Return the [X, Y] coordinate for the center point of the cell that contains the specified text.  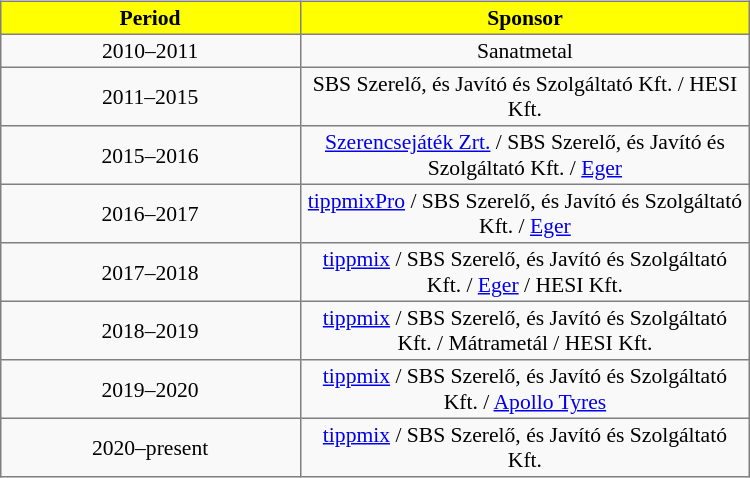
tippmix / SBS Szerelő, és Javító és Szolgáltató Kft. [525, 447]
Sanatmetal [525, 50]
2011–2015 [150, 96]
tippmix / SBS Szerelő, és Javító és Szolgáltató Kft. / Apollo Tyres [525, 389]
2019–2020 [150, 389]
2010–2011 [150, 50]
tippmix / SBS Szerelő, és Javító és Szolgáltató Kft. / Eger / HESI Kft. [525, 272]
Period [150, 18]
2018–2019 [150, 330]
tippmix / SBS Szerelő, és Javító és Szolgáltató Kft. / Mátrametál / HESI Kft. [525, 330]
2017–2018 [150, 272]
Szerencsejáték Zrt. / SBS Szerelő, és Javító és Szolgáltató Kft. / Eger [525, 155]
Sponsor [525, 18]
2020–present [150, 447]
2016–2017 [150, 213]
tippmixPro / SBS Szerelő, és Javító és Szolgáltató Kft. / Eger [525, 213]
SBS Szerelő, és Javító és Szolgáltató Kft. / HESI Kft. [525, 96]
2015–2016 [150, 155]
